Scan for the cell matching the given text and deliver its (X, Y) coordinate at center. 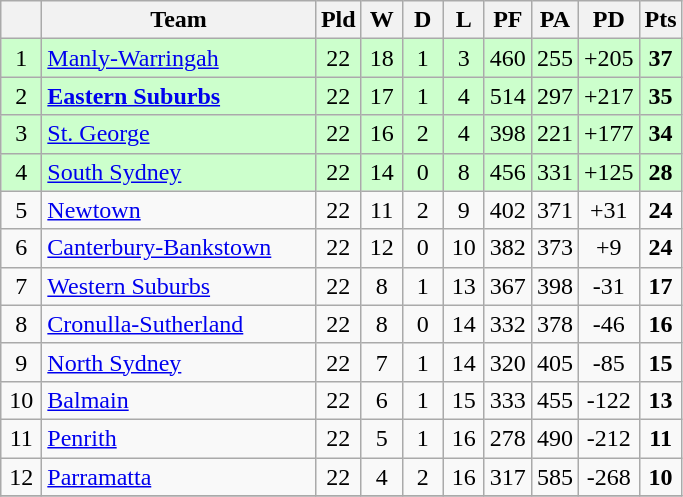
+177 (608, 134)
320 (508, 362)
PD (608, 20)
317 (508, 477)
+125 (608, 172)
L (464, 20)
221 (554, 134)
Pts (660, 20)
18 (382, 58)
382 (508, 248)
35 (660, 96)
333 (508, 400)
-122 (608, 400)
378 (554, 324)
Western Suburbs (179, 286)
D (422, 20)
255 (554, 58)
+217 (608, 96)
456 (508, 172)
PF (508, 20)
Balmain (179, 400)
371 (554, 210)
+205 (608, 58)
-31 (608, 286)
402 (508, 210)
34 (660, 134)
Cronulla-Sutherland (179, 324)
-268 (608, 477)
405 (554, 362)
297 (554, 96)
332 (508, 324)
St. George (179, 134)
Pld (338, 20)
514 (508, 96)
455 (554, 400)
460 (508, 58)
Parramatta (179, 477)
Eastern Suburbs (179, 96)
Team (179, 20)
+31 (608, 210)
278 (508, 438)
Canterbury-Bankstown (179, 248)
585 (554, 477)
PA (554, 20)
Manly-Warringah (179, 58)
-85 (608, 362)
-212 (608, 438)
28 (660, 172)
331 (554, 172)
+9 (608, 248)
37 (660, 58)
490 (554, 438)
367 (508, 286)
North Sydney (179, 362)
373 (554, 248)
W (382, 20)
South Sydney (179, 172)
-46 (608, 324)
Newtown (179, 210)
Penrith (179, 438)
